Determine the (X, Y) coordinate at the center of the cell enclosing the given text.  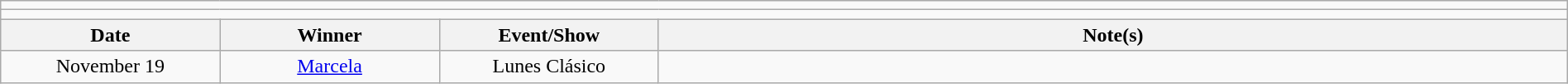
Lunes Clásico (549, 67)
Note(s) (1113, 35)
Winner (329, 35)
Date (111, 35)
November 19 (111, 67)
Event/Show (549, 35)
Marcela (329, 67)
